For the text-containing cell, return its midpoint in (x, y) coordinate format. 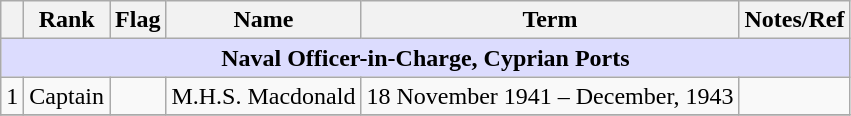
M.H.S. Macdonald (264, 96)
Notes/Ref (794, 20)
Naval Officer-in-Charge, Cyprian Ports (426, 58)
Captain (67, 96)
18 November 1941 – December, 1943 (550, 96)
Term (550, 20)
Rank (67, 20)
Flag (138, 20)
1 (12, 96)
Name (264, 20)
